Extract the (X, Y) coordinate from the center of the cell holding the provided text.  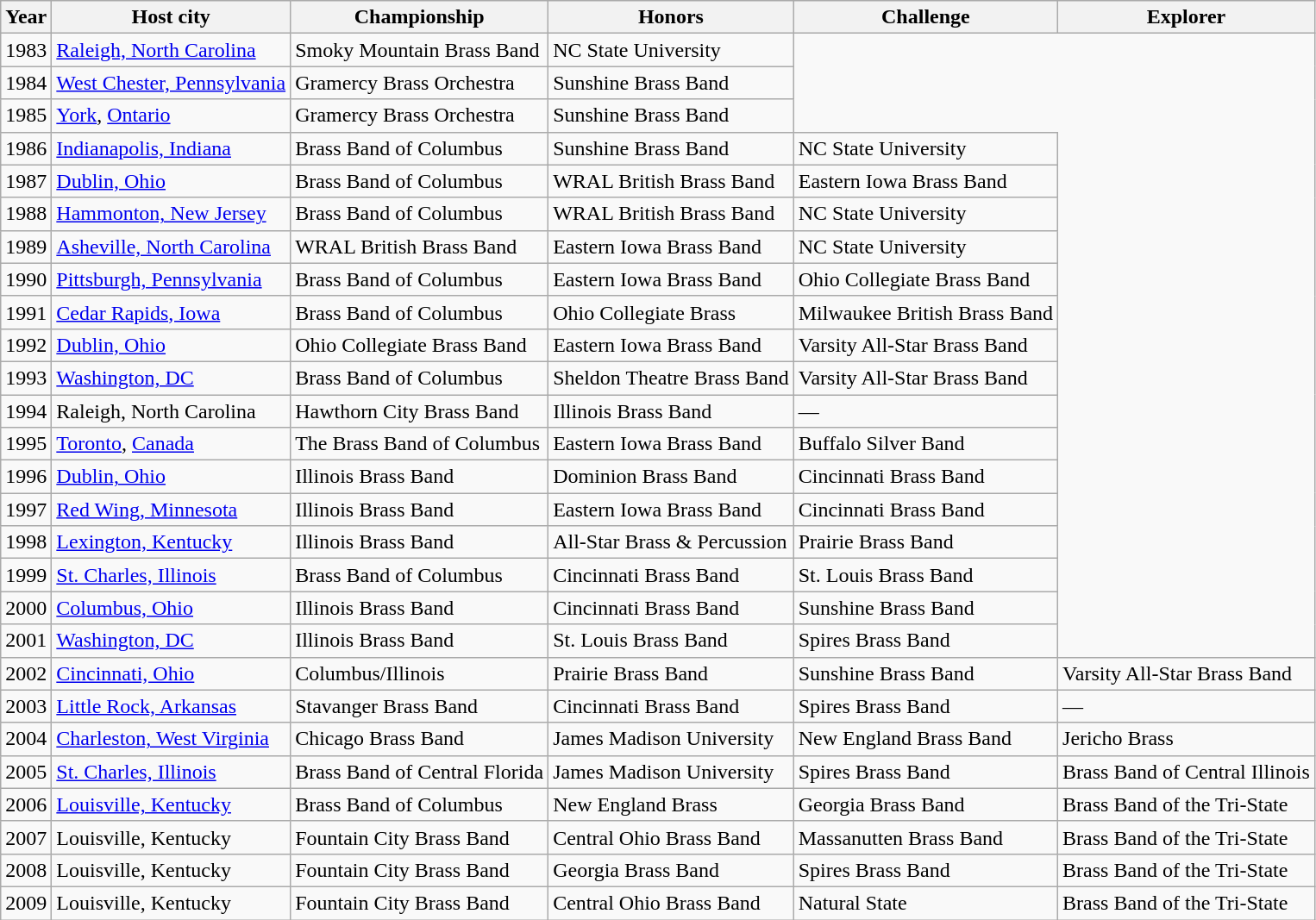
1998 (26, 542)
The Brass Band of Columbus (419, 444)
Hawthorn City Brass Band (419, 411)
Indianapolis, Indiana (171, 148)
Cedar Rapids, Iowa (171, 312)
New England Brass (671, 804)
1995 (26, 444)
1992 (26, 345)
1991 (26, 312)
Championship (419, 17)
2007 (26, 837)
Buffalo Silver Band (925, 444)
Brass Band of Central Florida (419, 772)
Dominion Brass Band (671, 477)
Lexington, Kentucky (171, 542)
2008 (26, 870)
2004 (26, 739)
1990 (26, 279)
1993 (26, 378)
Cincinnati, Ohio (171, 673)
Chicago Brass Band (419, 739)
Columbus/Illinois (419, 673)
1986 (26, 148)
Hammonton, New Jersey (171, 214)
Challenge (925, 17)
Little Rock, Arkansas (171, 706)
2009 (26, 903)
1985 (26, 116)
Natural State (925, 903)
New England Brass Band (925, 739)
1987 (26, 181)
1983 (26, 50)
1989 (26, 247)
Smoky Mountain Brass Band (419, 50)
Massanutten Brass Band (925, 837)
Jericho Brass (1187, 739)
Year (26, 17)
Host city (171, 17)
2001 (26, 641)
2002 (26, 673)
2000 (26, 608)
Toronto, Canada (171, 444)
Pittsburgh, Pennsylvania (171, 279)
Asheville, North Carolina (171, 247)
1984 (26, 83)
Ohio Collegiate Brass (671, 312)
Brass Band of Central Illinois (1187, 772)
1999 (26, 575)
West Chester, Pennsylvania (171, 83)
1994 (26, 411)
Stavanger Brass Band (419, 706)
Columbus, Ohio (171, 608)
York, Ontario (171, 116)
1997 (26, 510)
1988 (26, 214)
Honors (671, 17)
Explorer (1187, 17)
1996 (26, 477)
Red Wing, Minnesota (171, 510)
2006 (26, 804)
2003 (26, 706)
All-Star Brass & Percussion (671, 542)
2005 (26, 772)
Sheldon Theatre Brass Band (671, 378)
Charleston, West Virginia (171, 739)
Milwaukee British Brass Band (925, 312)
